Detect which cell encompasses the target text, then output its (x, y) center coordinate. 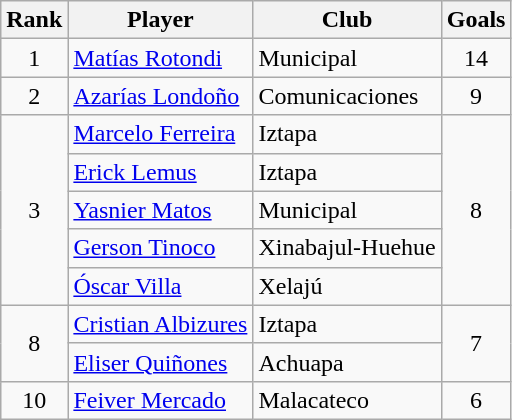
Rank (34, 20)
Player (160, 20)
Club (347, 20)
Xelajú (347, 286)
9 (476, 96)
Xinabajul-Huehue (347, 248)
10 (34, 400)
Azarías Londoño (160, 96)
Feiver Mercado (160, 400)
6 (476, 400)
7 (476, 343)
Goals (476, 20)
2 (34, 96)
Comunicaciones (347, 96)
Yasnier Matos (160, 210)
Cristian Albizures (160, 324)
Óscar Villa (160, 286)
Marcelo Ferreira (160, 134)
Eliser Quiñones (160, 362)
3 (34, 210)
Gerson Tinoco (160, 248)
Malacateco (347, 400)
1 (34, 58)
Matías Rotondi (160, 58)
Achuapa (347, 362)
14 (476, 58)
Erick Lemus (160, 172)
